Output the [X, Y] coordinate of the center of the cell containing the given text.  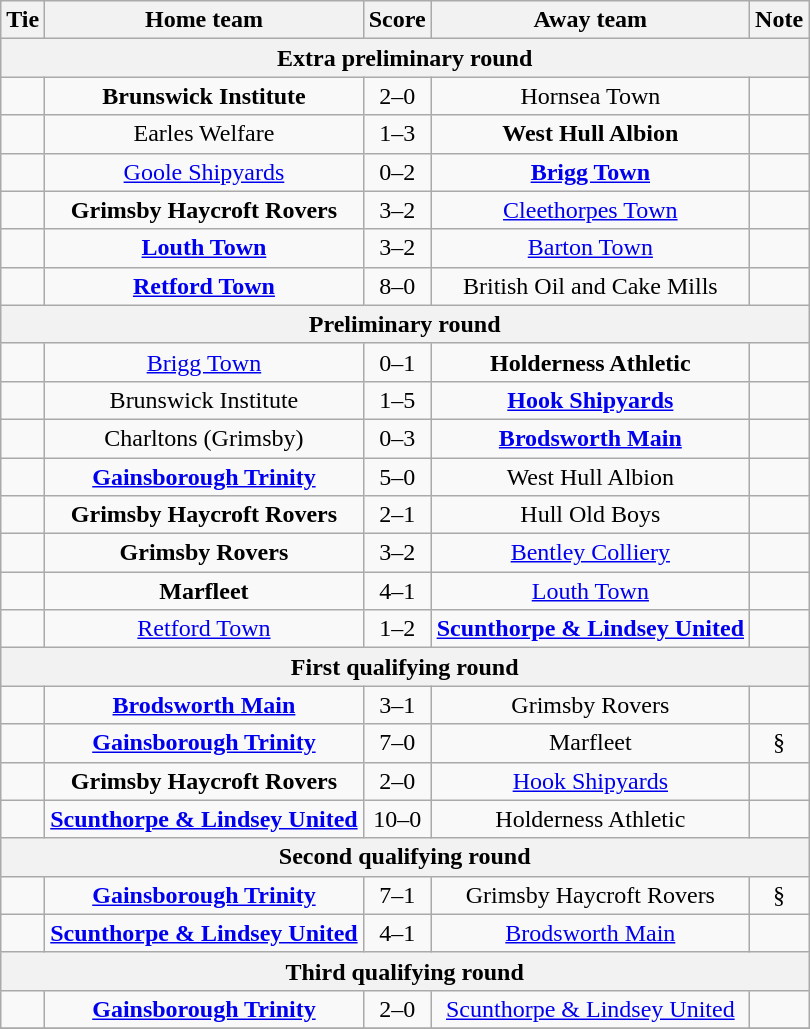
8–0 [397, 286]
7–1 [397, 895]
Earles Welfare [204, 134]
7–0 [397, 743]
1–2 [397, 629]
Home team [204, 20]
Tie [23, 20]
1–5 [397, 400]
Bentley Colliery [590, 553]
2–1 [397, 515]
Hornsea Town [590, 96]
Goole Shipyards [204, 172]
1–3 [397, 134]
0–2 [397, 172]
10–0 [397, 819]
Cleethorpes Town [590, 210]
Hull Old Boys [590, 515]
0–1 [397, 362]
Second qualifying round [405, 857]
Note [780, 20]
Charltons (Grimsby) [204, 438]
Away team [590, 20]
3–1 [397, 705]
First qualifying round [405, 667]
5–0 [397, 477]
Barton Town [590, 248]
British Oil and Cake Mills [590, 286]
Third qualifying round [405, 971]
0–3 [397, 438]
Preliminary round [405, 324]
Extra preliminary round [405, 58]
Score [397, 20]
